Return the [x, y] coordinate for the center point of the cell that contains the specified text.  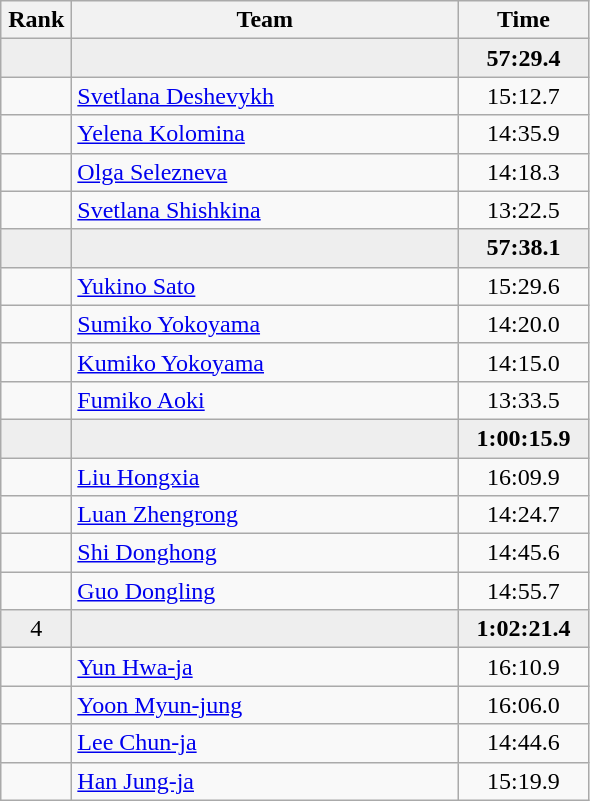
Fumiko Aoki [265, 400]
16:10.9 [524, 667]
14:24.7 [524, 515]
13:22.5 [524, 210]
Kumiko Yokoyama [265, 362]
57:29.4 [524, 58]
Team [265, 20]
15:12.7 [524, 96]
4 [36, 629]
Guo Dongling [265, 591]
Han Jung-ja [265, 781]
Yukino Sato [265, 286]
14:44.6 [524, 743]
Rank [36, 20]
14:20.0 [524, 324]
15:29.6 [524, 286]
14:35.9 [524, 134]
16:09.9 [524, 477]
Yun Hwa-ja [265, 667]
57:38.1 [524, 248]
15:19.9 [524, 781]
14:55.7 [524, 591]
Shi Donghong [265, 553]
Svetlana Deshevykh [265, 96]
16:06.0 [524, 705]
Time [524, 20]
Liu Hongxia [265, 477]
Yelena Kolomina [265, 134]
14:18.3 [524, 172]
Sumiko Yokoyama [265, 324]
Yoon Myun-jung [265, 705]
Luan Zhengrong [265, 515]
14:45.6 [524, 553]
Lee Chun-ja [265, 743]
13:33.5 [524, 400]
Olga Selezneva [265, 172]
14:15.0 [524, 362]
Svetlana Shishkina [265, 210]
1:02:21.4 [524, 629]
1:00:15.9 [524, 438]
